For the text-containing cell, return its midpoint in (X, Y) coordinate format. 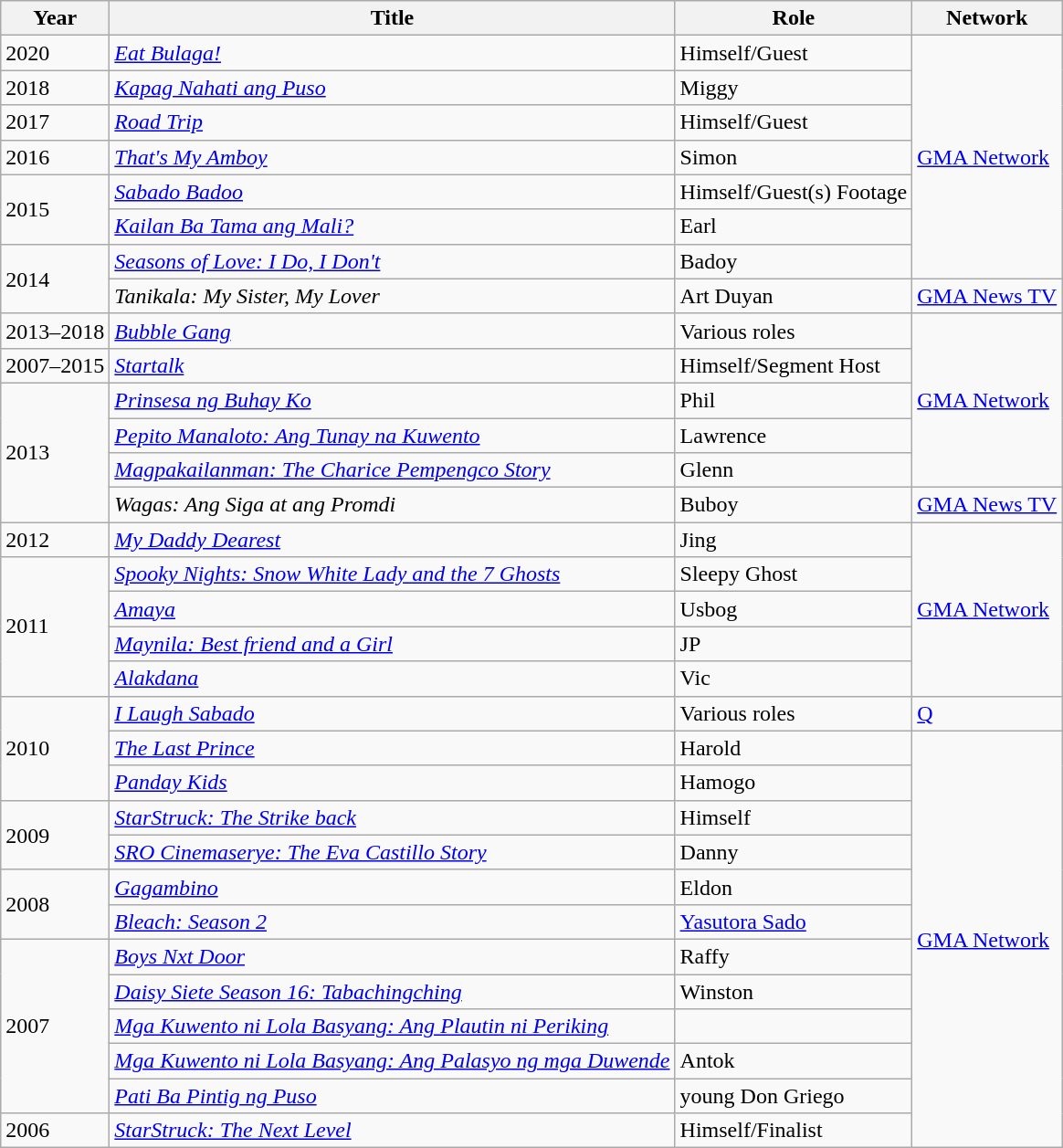
Sleepy Ghost (794, 574)
Glenn (794, 470)
I Laugh Sabado (393, 713)
SRO Cinemaserye: The Eva Castillo Story (393, 852)
Simon (794, 157)
Mga Kuwento ni Lola Basyang: Ang Palasyo ng mga Duwende (393, 1061)
2013–2018 (55, 331)
Art Duyan (794, 296)
Himself (794, 817)
Earl (794, 226)
2009 (55, 835)
Wagas: Ang Siga at ang Promdi (393, 505)
Q (987, 713)
2020 (55, 53)
Amaya (393, 609)
Eat Bulaga! (393, 53)
Phil (794, 400)
Boys Nxt Door (393, 956)
JP (794, 644)
Antok (794, 1061)
Himself/Guest(s) Footage (794, 192)
Mga Kuwento ni Lola Basyang: Ang Plautin ni Periking (393, 1027)
2017 (55, 122)
Startalk (393, 365)
2011 (55, 627)
Kapag Nahati ang Puso (393, 88)
That's My Amboy (393, 157)
Daisy Siete Season 16: Tabachingching (393, 991)
2007 (55, 1026)
Badoy (794, 261)
Role (794, 18)
2012 (55, 540)
Danny (794, 852)
Raffy (794, 956)
Bubble Gang (393, 331)
Alakdana (393, 679)
Buboy (794, 505)
Magpakailanman: The Charice Pempengco Story (393, 470)
Title (393, 18)
Pepito Manaloto: Ang Tunay na Kuwento (393, 436)
young Don Griego (794, 1096)
2008 (55, 904)
2013 (55, 452)
StarStruck: The Next Level (393, 1131)
Lawrence (794, 436)
Gagambino (393, 887)
2015 (55, 209)
Kailan Ba Tama ang Mali? (393, 226)
2016 (55, 157)
2018 (55, 88)
Himself/Finalist (794, 1131)
Panday Kids (393, 783)
Prinsesa ng Buhay Ko (393, 400)
Tanikala: My Sister, My Lover (393, 296)
Network (987, 18)
Road Trip (393, 122)
Vic (794, 679)
Seasons of Love: I Do, I Don't (393, 261)
Usbog (794, 609)
Bleach: Season 2 (393, 922)
The Last Prince (393, 748)
Harold (794, 748)
Jing (794, 540)
Hamogo (794, 783)
Miggy (794, 88)
2007–2015 (55, 365)
Year (55, 18)
StarStruck: The Strike back (393, 817)
Yasutora Sado (794, 922)
Sabado Badoo (393, 192)
Eldon (794, 887)
2006 (55, 1131)
Himself/Segment Host (794, 365)
2014 (55, 279)
Spooky Nights: Snow White Lady and the 7 Ghosts (393, 574)
2010 (55, 748)
Winston (794, 991)
Pati Ba Pintig ng Puso (393, 1096)
Maynila: Best friend and a Girl (393, 644)
My Daddy Dearest (393, 540)
